Capture the cell that displays the provided text and extract its [x, y] central coordinate. 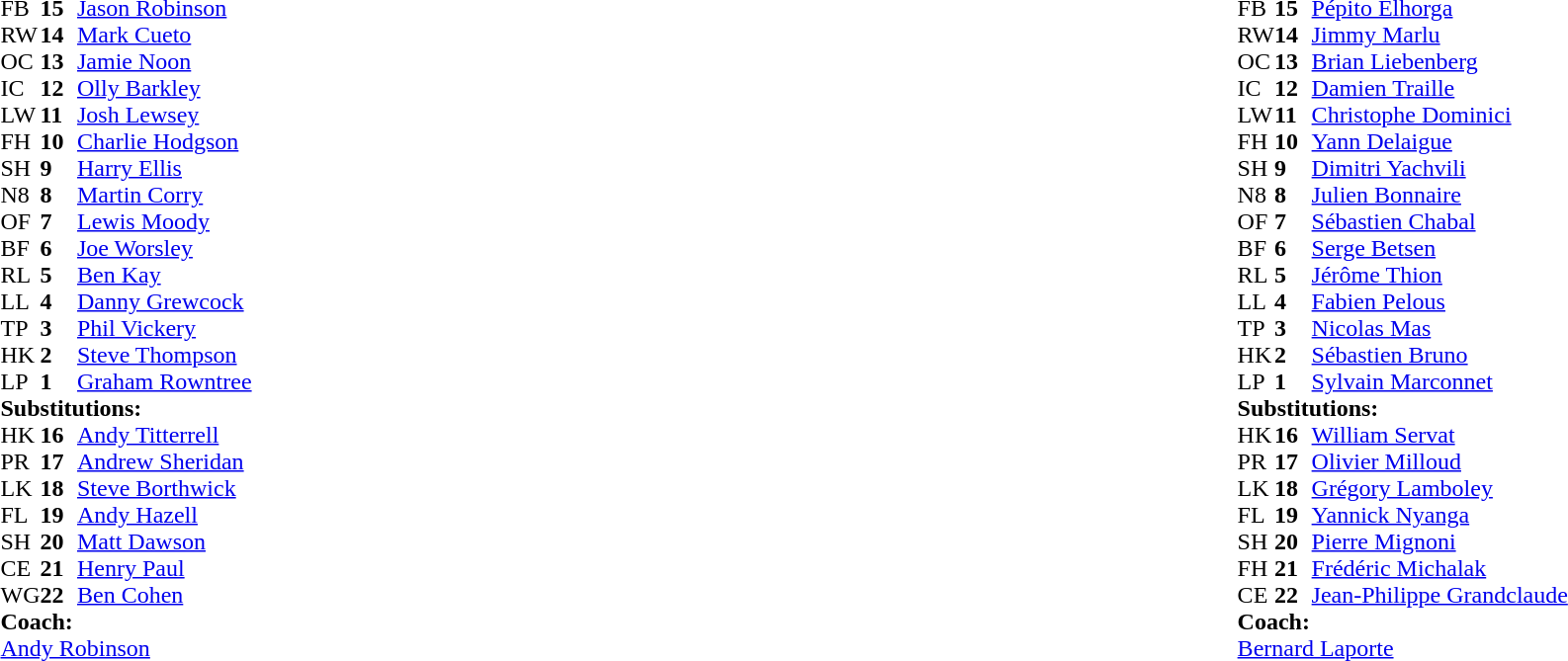
Andy Titterrell [164, 435]
Grégory Lamboley [1439, 488]
Jamie Noon [164, 61]
Ben Cohen [164, 595]
Bernard Laporte [1403, 648]
Graham Rowntree [164, 381]
Matt Dawson [164, 541]
William Servat [1439, 435]
Jean-Philippe Grandclaude [1439, 595]
Pierre Mignoni [1439, 541]
Olivier Milloud [1439, 462]
Andy Robinson [126, 648]
Ben Kay [164, 275]
Jimmy Marlu [1439, 36]
Henry Paul [164, 569]
Steve Borthwick [164, 488]
Christophe Dominici [1439, 115]
Lewis Moody [164, 221]
Yann Delaigue [1439, 142]
Frédéric Michalak [1439, 569]
Olly Barkley [164, 89]
Andy Hazell [164, 516]
Sébastien Chabal [1439, 221]
Mark Cueto [164, 36]
Charlie Hodgson [164, 142]
Andrew Sheridan [164, 462]
Phil Vickery [164, 328]
Josh Lewsey [164, 115]
Sylvain Marconnet [1439, 381]
Jérôme Thion [1439, 275]
Nicolas Mas [1439, 328]
Brian Liebenberg [1439, 61]
WG [20, 595]
Sébastien Bruno [1439, 356]
Martin Corry [164, 196]
Harry Ellis [164, 168]
Steve Thompson [164, 356]
Danny Grewcock [164, 302]
Yannick Nyanga [1439, 516]
Dimitri Yachvili [1439, 168]
Julien Bonnaire [1439, 196]
Fabien Pelous [1439, 302]
Joe Worsley [164, 249]
Damien Traille [1439, 89]
Serge Betsen [1439, 249]
